Return the (X, Y) coordinate for the center point of the cell that contains the specified text.  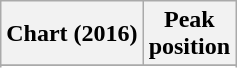
Chart (2016) (72, 34)
Peakposition (189, 34)
